Identify which cell holds the provided text, then report its [x, y] central coordinate. 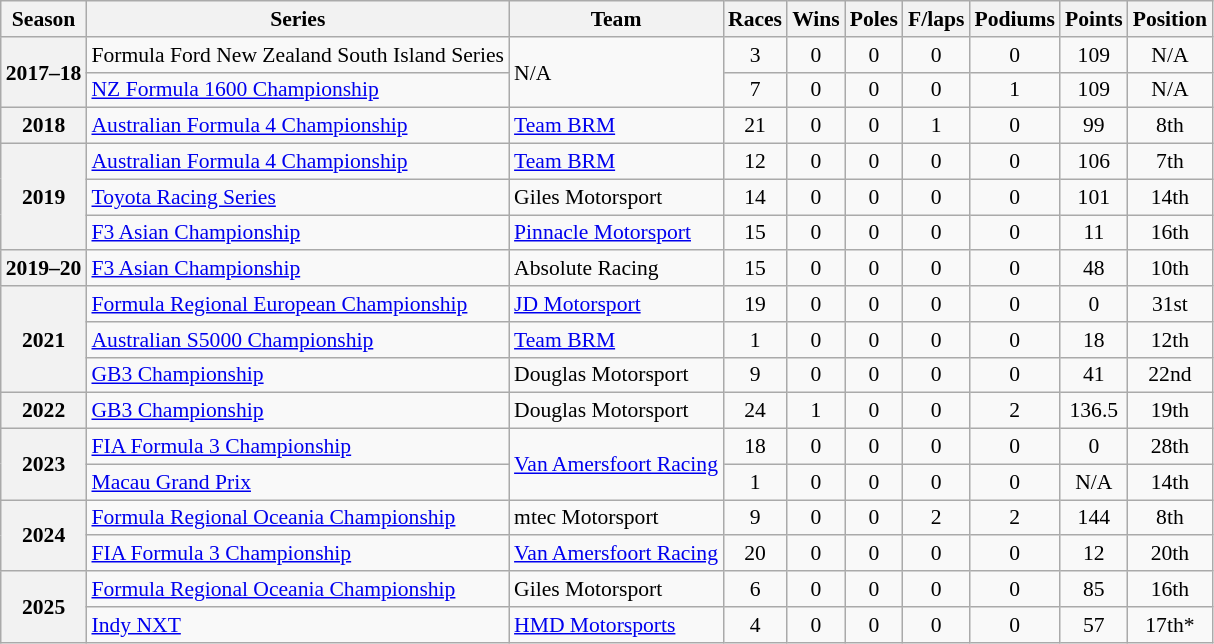
24 [755, 411]
99 [1094, 126]
3 [755, 55]
136.5 [1094, 411]
Indy NXT [298, 625]
20th [1170, 554]
2021 [44, 340]
Formula Ford New Zealand South Island Series [298, 55]
2025 [44, 606]
19 [755, 304]
48 [1094, 269]
Macau Grand Prix [298, 482]
F/laps [936, 19]
41 [1094, 375]
11 [1094, 233]
7 [755, 90]
2019 [44, 198]
6 [755, 589]
20 [755, 554]
2018 [44, 126]
Points [1094, 19]
31st [1170, 304]
Podiums [1014, 19]
2024 [44, 536]
Pinnacle Motorsport [616, 233]
2022 [44, 411]
17th* [1170, 625]
10th [1170, 269]
4 [755, 625]
12th [1170, 340]
NZ Formula 1600 Championship [298, 90]
Races [755, 19]
7th [1170, 162]
Wins [816, 19]
Australian S5000 Championship [298, 340]
19th [1170, 411]
Team [616, 19]
mtec Motorsport [616, 518]
Position [1170, 19]
2017–18 [44, 72]
144 [1094, 518]
2019–20 [44, 269]
14 [755, 197]
57 [1094, 625]
Poles [874, 19]
Season [44, 19]
Toyota Racing Series [298, 197]
28th [1170, 447]
Series [298, 19]
21 [755, 126]
HMD Motorsports [616, 625]
101 [1094, 197]
Formula Regional European Championship [298, 304]
106 [1094, 162]
Absolute Racing [616, 269]
22nd [1170, 375]
JD Motorsport [616, 304]
85 [1094, 589]
2023 [44, 464]
